Pinpoint the cell where the given text exists, returning its (X, Y) midpoint coordinate. 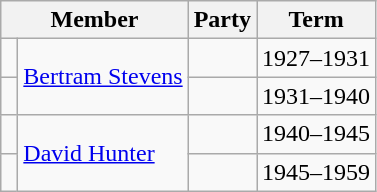
1945–1959 (316, 172)
David Hunter (103, 153)
Member (94, 20)
Bertram Stevens (103, 77)
Term (316, 20)
Party (222, 20)
1931–1940 (316, 96)
1927–1931 (316, 58)
1940–1945 (316, 134)
